Extract the (X, Y) coordinate from the center of the cell holding the provided text.  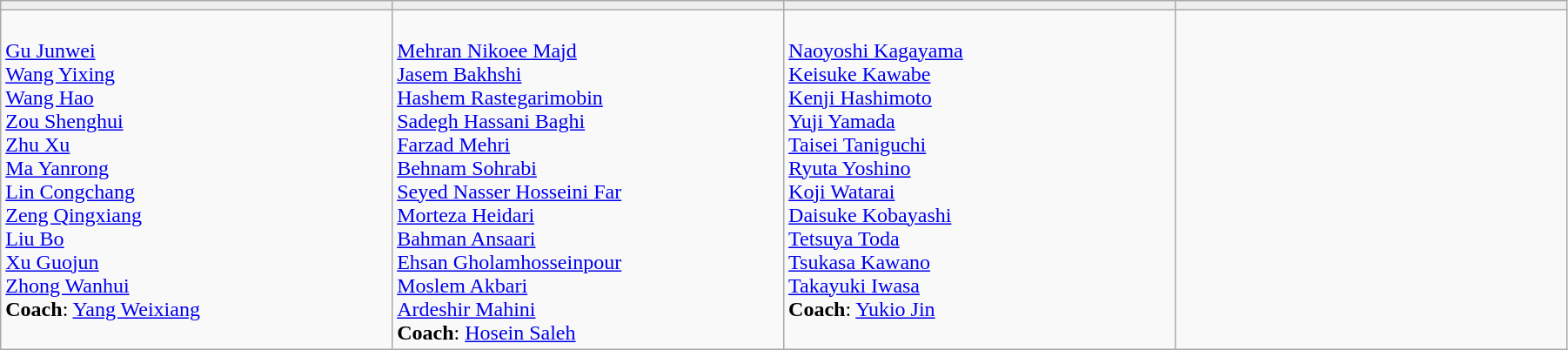
Gu Junwei Wang Yixing Wang Hao Zou Shenghui Zhu Xu Ma Yanrong Lin Congchang Zeng Qingxiang Liu Bo Xu Guojun Zhong Wanhui Coach: Yang Weixiang (197, 179)
